Return the (X, Y) coordinate for the center point of the cell that contains the specified text.  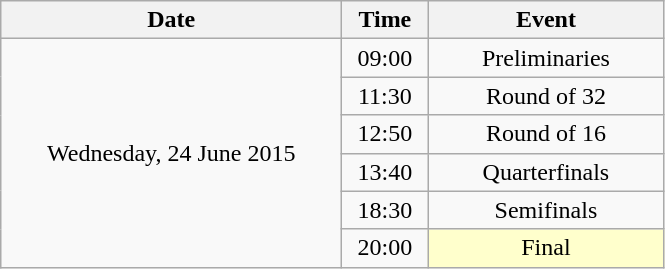
Final (546, 248)
Time (385, 20)
12:50 (385, 134)
11:30 (385, 96)
Semifinals (546, 210)
Wednesday, 24 June 2015 (172, 153)
Event (546, 20)
18:30 (385, 210)
Date (172, 20)
13:40 (385, 172)
09:00 (385, 58)
Quarterfinals (546, 172)
Round of 16 (546, 134)
Preliminaries (546, 58)
20:00 (385, 248)
Round of 32 (546, 96)
